Scan for the cell matching the given text and deliver its [X, Y] coordinate at center. 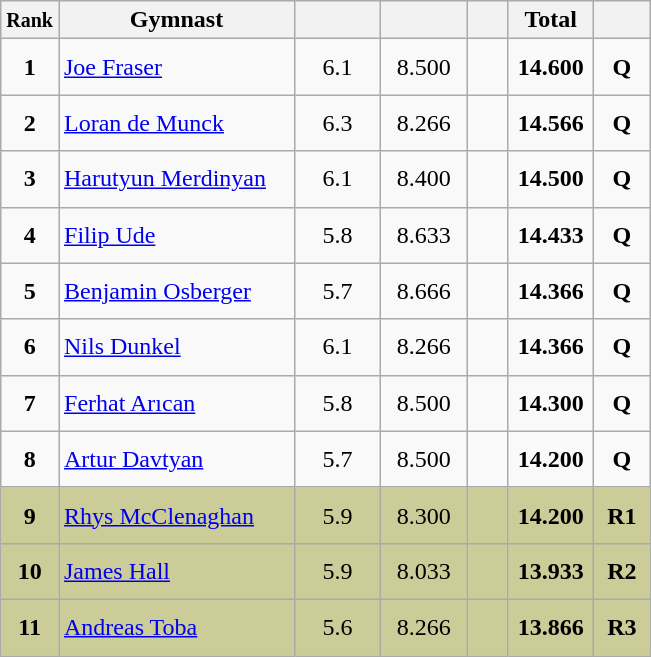
14.300 [551, 403]
14.566 [551, 123]
James Hall [176, 571]
Joe Fraser [176, 67]
Total [551, 20]
6.3 [338, 123]
Andreas Toba [176, 627]
Artur Davtyan [176, 459]
Benjamin Osberger [176, 291]
8.633 [424, 235]
8.400 [424, 179]
Harutyun Merdinyan [176, 179]
Nils Dunkel [176, 347]
8.666 [424, 291]
5.6 [338, 627]
R1 [622, 515]
14.500 [551, 179]
13.933 [551, 571]
8.033 [424, 571]
14.433 [551, 235]
7 [30, 403]
13.866 [551, 627]
4 [30, 235]
Filip Ude [176, 235]
1 [30, 67]
6 [30, 347]
Gymnast [176, 20]
5 [30, 291]
R2 [622, 571]
8 [30, 459]
Ferhat Arıcan [176, 403]
Loran de Munck [176, 123]
8.300 [424, 515]
11 [30, 627]
9 [30, 515]
2 [30, 123]
R3 [622, 627]
3 [30, 179]
14.600 [551, 67]
10 [30, 571]
Rank [30, 20]
Rhys McClenaghan [176, 515]
